Return the (X, Y) coordinate for the center point of the cell that contains the specified text.  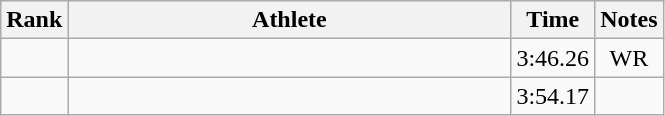
3:46.26 (553, 58)
Rank (34, 20)
Athlete (290, 20)
Notes (629, 20)
WR (629, 58)
3:54.17 (553, 96)
Time (553, 20)
